Return the (x, y) coordinate for the center point of the cell that contains the specified text.  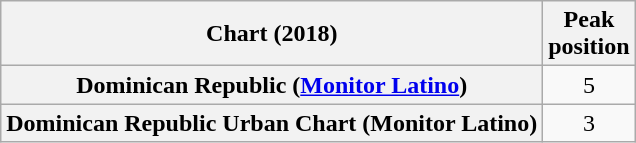
5 (589, 85)
Dominican Republic (Monitor Latino) (272, 85)
Peakposition (589, 34)
Dominican Republic Urban Chart (Monitor Latino) (272, 123)
Chart (2018) (272, 34)
3 (589, 123)
